Capture the cell that displays the provided text and extract its [x, y] central coordinate. 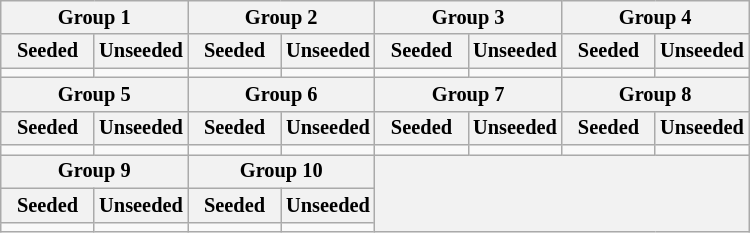
Group 3 [468, 17]
Group 7 [468, 94]
Group 6 [282, 94]
Group 9 [94, 171]
Group 4 [656, 17]
Group 2 [282, 17]
Group 1 [94, 17]
Group 10 [282, 171]
Group 8 [656, 94]
Group 5 [94, 94]
